Detect which cell encompasses the target text, then output its (x, y) center coordinate. 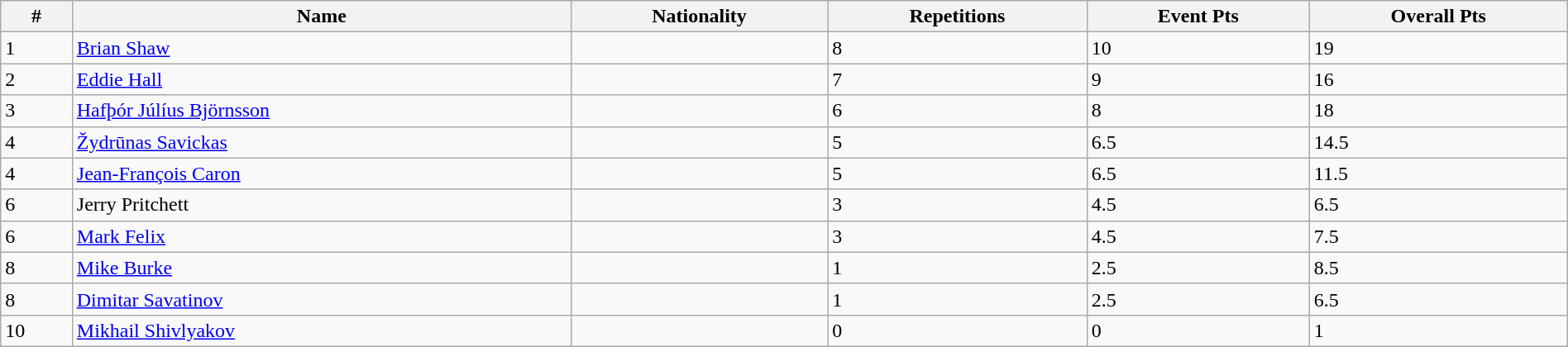
8.5 (1438, 268)
Jerry Pritchett (321, 205)
Name (321, 17)
7.5 (1438, 236)
11.5 (1438, 173)
14.5 (1438, 142)
Nationality (699, 17)
19 (1438, 48)
Mikhail Shivlyakov (321, 330)
2 (36, 79)
Hafþór Júlíus Björnsson (321, 111)
18 (1438, 111)
Žydrūnas Savickas (321, 142)
Overall Pts (1438, 17)
# (36, 17)
16 (1438, 79)
Event Pts (1198, 17)
Mike Burke (321, 268)
Repetitions (958, 17)
9 (1198, 79)
Jean-François Caron (321, 173)
7 (958, 79)
Mark Felix (321, 236)
Dimitar Savatinov (321, 299)
Eddie Hall (321, 79)
Brian Shaw (321, 48)
